Extract the (X, Y) coordinate from the center of the cell holding the provided text.  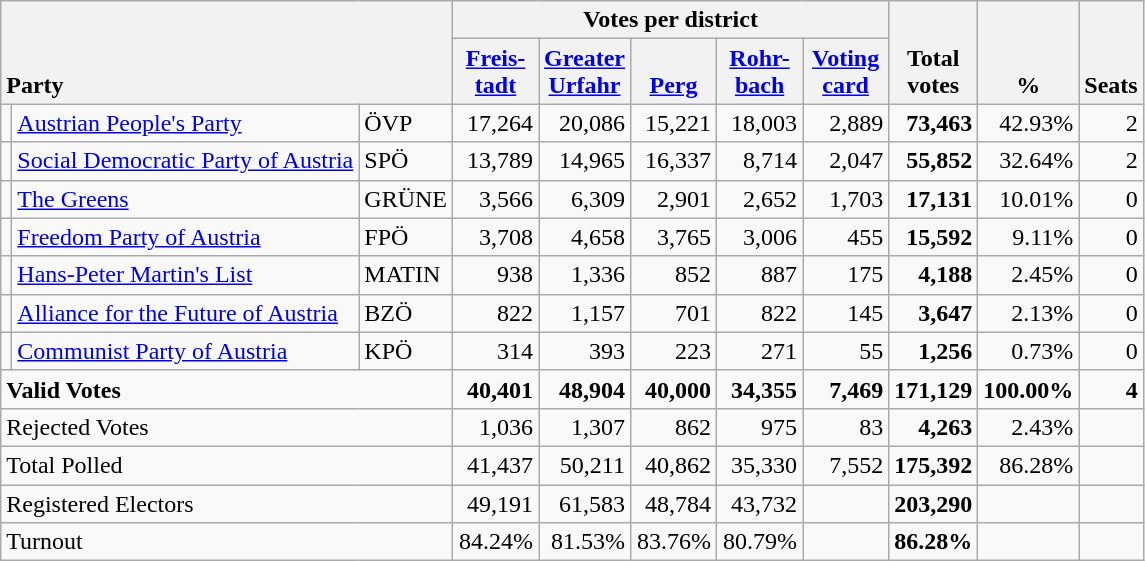
83 (846, 427)
455 (846, 237)
18,003 (760, 123)
14,965 (585, 161)
Turnout (227, 542)
32.64% (1028, 161)
1,336 (585, 275)
GRÜNE (406, 199)
17,131 (934, 199)
701 (673, 313)
7,469 (846, 389)
BZÖ (406, 313)
4 (1111, 389)
Votes per district (671, 20)
Communist Party of Austria (186, 351)
2.13% (1028, 313)
80.79% (760, 542)
175 (846, 275)
1,157 (585, 313)
Rohr-bach (760, 72)
KPÖ (406, 351)
73,463 (934, 123)
4,263 (934, 427)
61,583 (585, 503)
3,566 (496, 199)
393 (585, 351)
ÖVP (406, 123)
4,188 (934, 275)
2,901 (673, 199)
Registered Electors (227, 503)
FPÖ (406, 237)
MATIN (406, 275)
20,086 (585, 123)
3,765 (673, 237)
7,552 (846, 465)
Freis-tadt (496, 72)
8,714 (760, 161)
1,256 (934, 351)
16,337 (673, 161)
887 (760, 275)
84.24% (496, 542)
Total Polled (227, 465)
171,129 (934, 389)
42.93% (1028, 123)
Party (227, 52)
43,732 (760, 503)
15,592 (934, 237)
Seats (1111, 52)
271 (760, 351)
2.43% (1028, 427)
175,392 (934, 465)
1,036 (496, 427)
% (1028, 52)
48,784 (673, 503)
100.00% (1028, 389)
40,862 (673, 465)
55 (846, 351)
Totalvotes (934, 52)
2,652 (760, 199)
9.11% (1028, 237)
13,789 (496, 161)
Rejected Votes (227, 427)
1,703 (846, 199)
4,658 (585, 237)
3,708 (496, 237)
862 (673, 427)
81.53% (585, 542)
Alliance for the Future of Austria (186, 313)
35,330 (760, 465)
Social Democratic Party of Austria (186, 161)
10.01% (1028, 199)
50,211 (585, 465)
Freedom Party of Austria (186, 237)
203,290 (934, 503)
40,401 (496, 389)
6,309 (585, 199)
2,889 (846, 123)
Valid Votes (227, 389)
852 (673, 275)
48,904 (585, 389)
Austrian People's Party (186, 123)
83.76% (673, 542)
Perg (673, 72)
49,191 (496, 503)
975 (760, 427)
3,647 (934, 313)
3,006 (760, 237)
Votingcard (846, 72)
Hans-Peter Martin's List (186, 275)
2.45% (1028, 275)
0.73% (1028, 351)
2,047 (846, 161)
55,852 (934, 161)
GreaterUrfahr (585, 72)
The Greens (186, 199)
15,221 (673, 123)
40,000 (673, 389)
1,307 (585, 427)
314 (496, 351)
SPÖ (406, 161)
41,437 (496, 465)
223 (673, 351)
17,264 (496, 123)
938 (496, 275)
34,355 (760, 389)
145 (846, 313)
